Identify which cell holds the provided text, then report its [x, y] central coordinate. 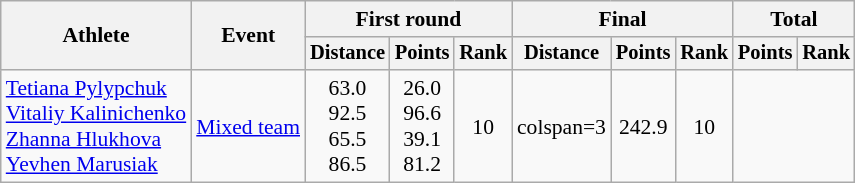
242.9 [643, 126]
Mixed team [248, 126]
Event [248, 36]
63.092.565.586.5 [348, 126]
First round [408, 19]
Athlete [96, 36]
Final [622, 19]
26.096.639.181.2 [422, 126]
colspan=3 [562, 126]
Tetiana PylypchukVitaliy KalinichenkoZhanna HlukhovaYevhen Marusiak [96, 126]
Total [794, 19]
